Provide the (x, y) coordinate of the cell's center where the given text is located.  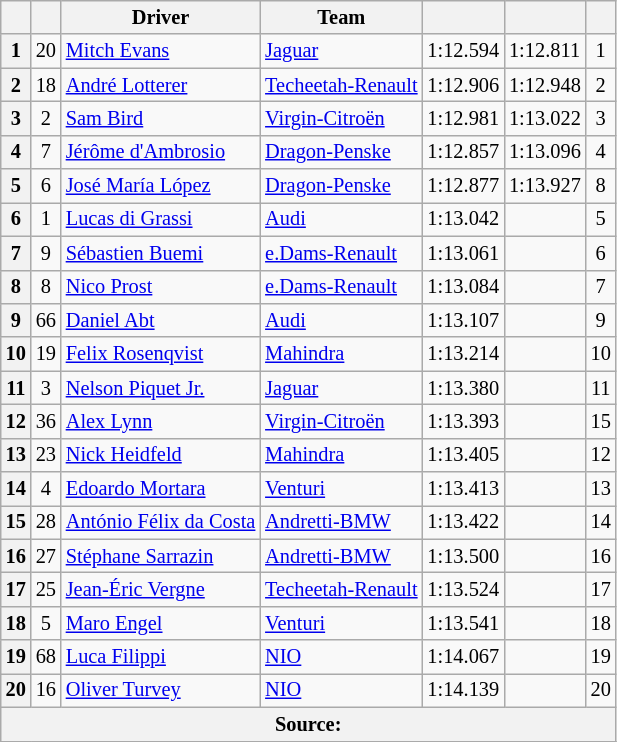
Source: (308, 724)
1:13.022 (545, 118)
1:13.393 (463, 421)
1:13.405 (463, 455)
1:12.811 (545, 51)
1:13.413 (463, 489)
1:13.061 (463, 253)
1:12.906 (463, 85)
1:14.139 (463, 690)
Driver (160, 17)
1:13.084 (463, 287)
1:12.981 (463, 118)
António Félix da Costa (160, 522)
23 (46, 455)
1:13.524 (463, 589)
68 (46, 657)
Maro Engel (160, 623)
Sam Bird (160, 118)
1:13.500 (463, 556)
Daniel Abt (160, 320)
66 (46, 320)
1:13.096 (545, 152)
Sébastien Buemi (160, 253)
Team (341, 17)
1:13.541 (463, 623)
André Lotterer (160, 85)
Jean-Éric Vergne (160, 589)
25 (46, 589)
Alex Lynn (160, 421)
1:14.067 (463, 657)
Oliver Turvey (160, 690)
28 (46, 522)
27 (46, 556)
Felix Rosenqvist (160, 354)
1:12.877 (463, 186)
1:12.594 (463, 51)
1:13.422 (463, 522)
Edoardo Mortara (160, 489)
Mitch Evans (160, 51)
1:12.948 (545, 85)
Lucas di Grassi (160, 219)
1:12.857 (463, 152)
36 (46, 421)
1:13.042 (463, 219)
1:13.380 (463, 388)
1:13.107 (463, 320)
Stéphane Sarrazin (160, 556)
1:13.214 (463, 354)
1:13.927 (545, 186)
Nelson Piquet Jr. (160, 388)
Luca Filippi (160, 657)
Nico Prost (160, 287)
José María López (160, 186)
Nick Heidfeld (160, 455)
Jérôme d'Ambrosio (160, 152)
